Capture the cell that displays the provided text and extract its [x, y] central coordinate. 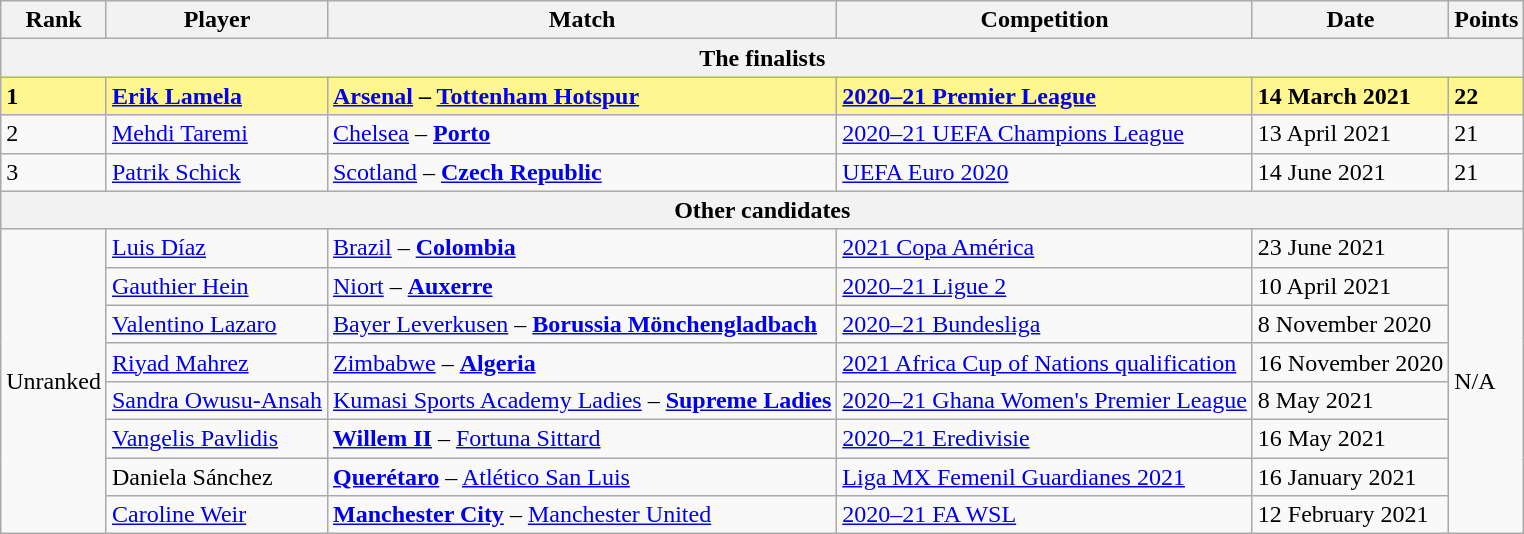
Scotland – Czech Republic [582, 172]
Kumasi Sports Academy Ladies – Supreme Ladies [582, 400]
Erik Lamela [216, 96]
2020–21 UEFA Champions League [1045, 134]
Valentino Lazaro [216, 324]
UEFA Euro 2020 [1045, 172]
3 [54, 172]
Date [1350, 20]
Competition [1045, 20]
Sandra Owusu-Ansah [216, 400]
16 January 2021 [1350, 477]
2020–21 Bundesliga [1045, 324]
2021 Africa Cup of Nations qualification [1045, 362]
12 February 2021 [1350, 515]
Player [216, 20]
Bayer Leverkusen – Borussia Mönchengladbach [582, 324]
Rank [54, 20]
Points [1486, 20]
13 April 2021 [1350, 134]
N/A [1486, 381]
8 November 2020 [1350, 324]
14 March 2021 [1350, 96]
23 June 2021 [1350, 248]
14 June 2021 [1350, 172]
Riyad Mahrez [216, 362]
Gauthier Hein [216, 286]
2020–21 Premier League [1045, 96]
16 May 2021 [1350, 438]
Daniela Sánchez [216, 477]
10 April 2021 [1350, 286]
Luis Díaz [216, 248]
2021 Copa América [1045, 248]
Querétaro – Atlético San Luis [582, 477]
Arsenal – Tottenham Hotspur [582, 96]
16 November 2020 [1350, 362]
Caroline Weir [216, 515]
Patrik Schick [216, 172]
Unranked [54, 381]
Match [582, 20]
Other candidates [762, 210]
2020–21 FA WSL [1045, 515]
Willem II – Fortuna Sittard [582, 438]
Vangelis Pavlidis [216, 438]
2020–21 Ligue 2 [1045, 286]
2020–21 Eredivisie [1045, 438]
2 [54, 134]
Manchester City – Manchester United [582, 515]
8 May 2021 [1350, 400]
The finalists [762, 58]
Liga MX Femenil Guardianes 2021 [1045, 477]
Brazil – Colombia [582, 248]
2020–21 Ghana Women's Premier League [1045, 400]
Zimbabwe – Algeria [582, 362]
Chelsea – Porto [582, 134]
Niort – Auxerre [582, 286]
1 [54, 96]
22 [1486, 96]
Mehdi Taremi [216, 134]
